Find where the given text appears and provide that cell's center as (X, Y) coordinate. 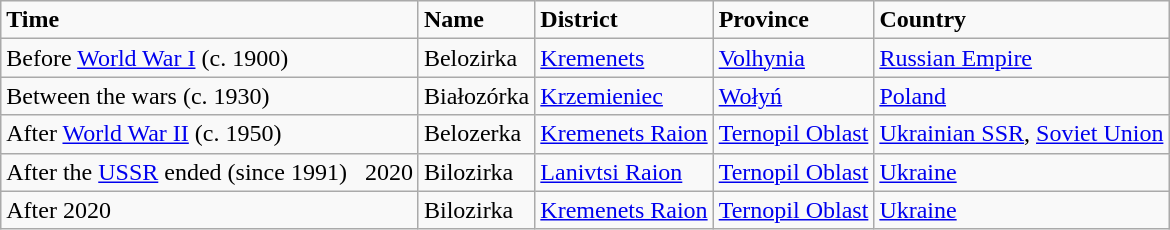
Country (1022, 20)
Belozerka (476, 134)
Before World War I (c. 1900) (210, 58)
Poland (1022, 96)
Krzemieniec (624, 96)
Time (210, 20)
Name (476, 20)
Wołyń (794, 96)
Białozórka (476, 96)
Ukrainian SSR, Soviet Union (1022, 134)
After World War II (c. 1950) (210, 134)
Between the wars (c. 1930) (210, 96)
Kremenets (624, 58)
Belozirka (476, 58)
Volhynia (794, 58)
Province (794, 20)
After the USSR ended (since 1991) 2020 (210, 172)
District (624, 20)
After 2020 (210, 210)
Russian Empire (1022, 58)
Lanivtsi Raion (624, 172)
